Identify which cell holds the provided text, then report its (X, Y) central coordinate. 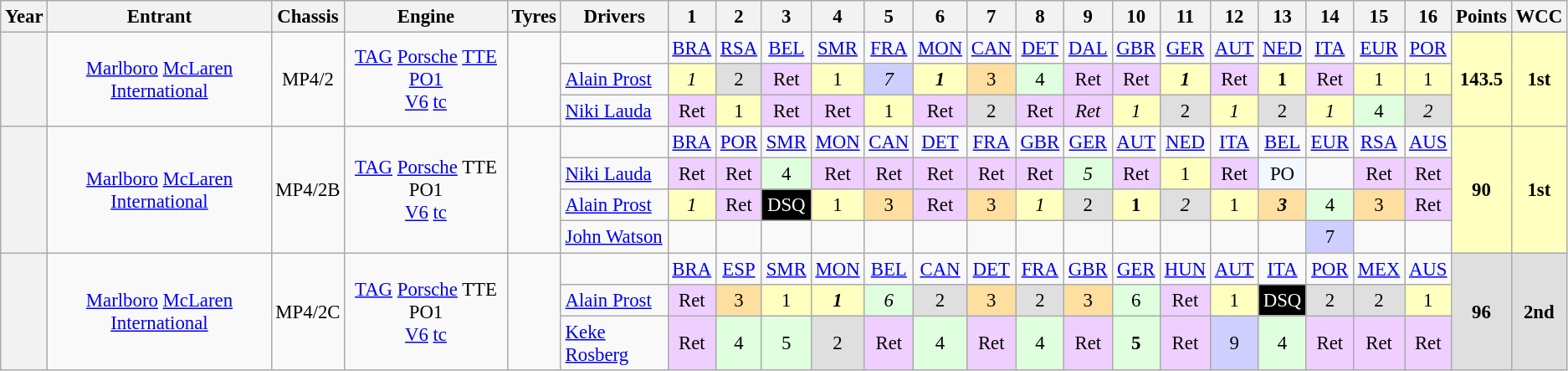
MP4/2B (308, 189)
16 (1428, 17)
13 (1282, 17)
2nd (1539, 312)
ESP (738, 269)
Engine (426, 17)
Points (1481, 17)
MP4/2 (308, 80)
96 (1481, 312)
Tyres (534, 17)
15 (1379, 17)
Keke Rosberg (614, 343)
8 (1039, 17)
10 (1136, 17)
143.5 (1481, 80)
Drivers (614, 17)
John Watson (614, 237)
MEX (1379, 269)
11 (1185, 17)
Entrant (159, 17)
14 (1330, 17)
Year (24, 17)
DAL (1088, 49)
HUN (1185, 269)
MP4/2C (308, 312)
WCC (1539, 17)
PO (1282, 174)
12 (1233, 17)
Chassis (308, 17)
90 (1481, 189)
